Return (X, Y) of the center of cell containing provided text 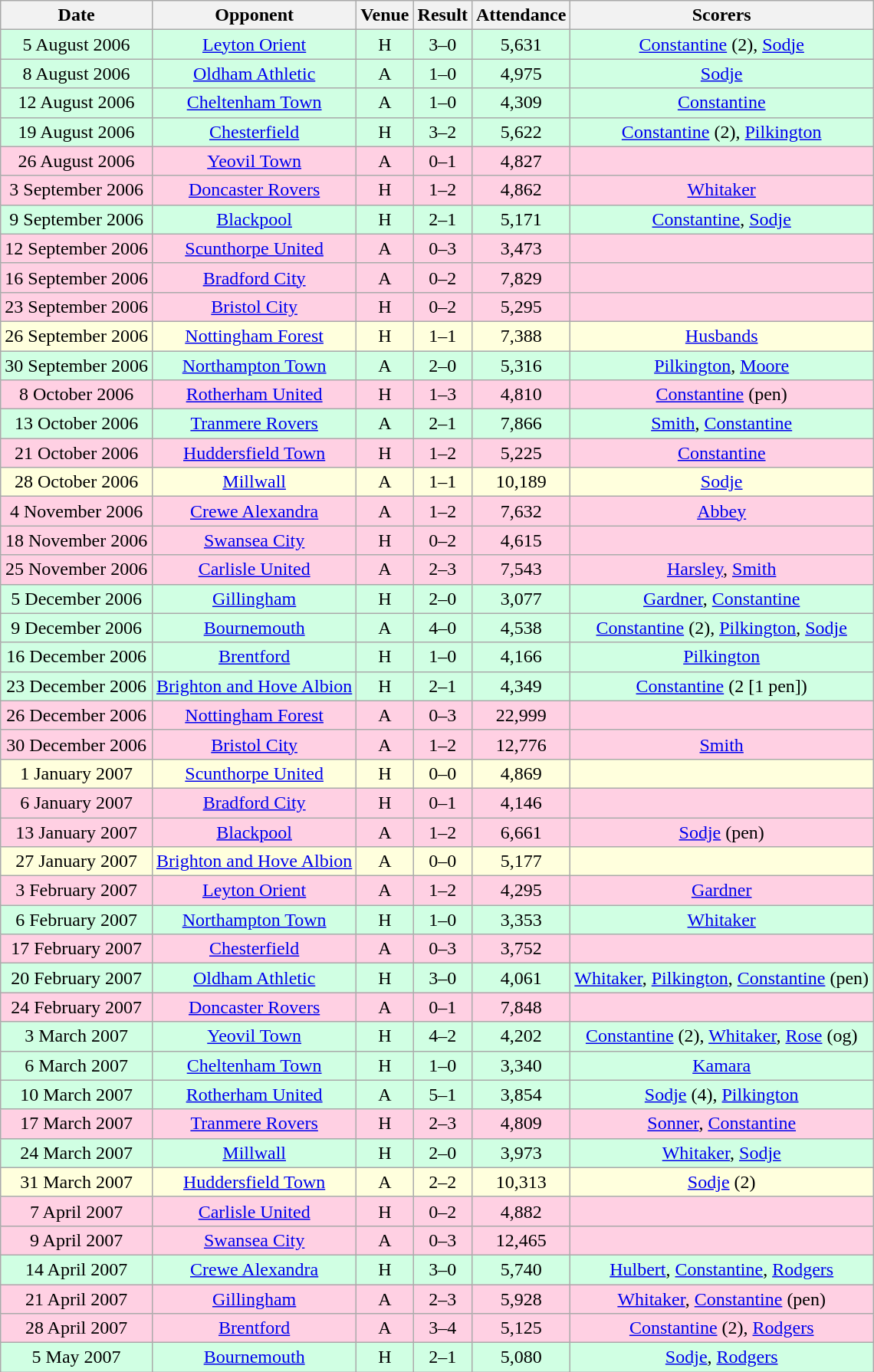
4,615 (521, 540)
7,388 (521, 336)
12,465 (521, 1240)
9 April 2007 (77, 1240)
5,171 (521, 219)
31 March 2007 (77, 1182)
19 August 2006 (77, 132)
20 February 2007 (77, 978)
7 April 2007 (77, 1211)
5,631 (521, 44)
28 October 2006 (77, 482)
17 March 2007 (77, 1124)
4–0 (442, 628)
7,829 (521, 277)
30 September 2006 (77, 366)
4,166 (521, 657)
5,125 (521, 1328)
Sodje (2) (722, 1182)
30 December 2006 (77, 744)
Whitaker, Sodje (722, 1153)
4,061 (521, 978)
3 September 2006 (77, 190)
5,080 (521, 1357)
4,538 (521, 628)
4,882 (521, 1211)
Date (77, 15)
5,225 (521, 453)
17 February 2007 (77, 949)
Constantine (2 [1 pen]) (722, 686)
Constantine (2), Sodje (722, 44)
10 March 2007 (77, 1095)
10,313 (521, 1182)
22,999 (521, 715)
27 January 2007 (77, 862)
10,189 (521, 482)
Gardner, Constantine (722, 599)
25 November 2006 (77, 569)
3,473 (521, 248)
16 September 2006 (77, 277)
6 February 2007 (77, 920)
16 December 2006 (77, 657)
26 December 2006 (77, 715)
21 April 2007 (77, 1299)
Scorers (722, 15)
Sonner, Constantine (722, 1124)
Whitaker, Pilkington, Constantine (pen) (722, 978)
28 April 2007 (77, 1328)
7,866 (521, 424)
4,349 (521, 686)
4,309 (521, 103)
Smith (722, 744)
5,177 (521, 862)
3,353 (521, 920)
4,810 (521, 395)
6 March 2007 (77, 1065)
7,543 (521, 569)
13 January 2007 (77, 832)
12 September 2006 (77, 248)
5,316 (521, 366)
6 January 2007 (77, 803)
3,077 (521, 599)
3,340 (521, 1065)
13 October 2006 (77, 424)
Hulbert, Constantine, Rodgers (722, 1269)
Attendance (521, 15)
18 November 2006 (77, 540)
4,809 (521, 1124)
Opponent (254, 15)
12 August 2006 (77, 103)
3 March 2007 (77, 1036)
5,622 (521, 132)
23 December 2006 (77, 686)
4 November 2006 (77, 511)
5 May 2007 (77, 1357)
3–2 (442, 132)
23 September 2006 (77, 307)
1–3 (442, 395)
3 February 2007 (77, 891)
9 September 2006 (77, 219)
Pilkington (722, 657)
4,202 (521, 1036)
24 March 2007 (77, 1153)
Smith, Constantine (722, 424)
7,848 (521, 1007)
4,295 (521, 891)
5–1 (442, 1095)
5 August 2006 (77, 44)
12,776 (521, 744)
Constantine (2), Whitaker, Rose (og) (722, 1036)
Husbands (722, 336)
5,740 (521, 1269)
2–2 (442, 1182)
24 February 2007 (77, 1007)
Sodje (pen) (722, 832)
Harsley, Smith (722, 569)
Result (442, 15)
8 August 2006 (77, 74)
1 January 2007 (77, 773)
Constantine (2), Rodgers (722, 1328)
4–2 (442, 1036)
3,854 (521, 1095)
21 October 2006 (77, 453)
5,295 (521, 307)
Whitaker, Constantine (pen) (722, 1299)
26 August 2006 (77, 161)
4,146 (521, 803)
Abbey (722, 511)
Sodje, Rodgers (722, 1357)
Constantine, Sodje (722, 219)
Gardner (722, 891)
14 April 2007 (77, 1269)
Sodje (4), Pilkington (722, 1095)
9 December 2006 (77, 628)
4,827 (521, 161)
Kamara (722, 1065)
3–4 (442, 1328)
4,869 (521, 773)
4,862 (521, 190)
4,975 (521, 74)
Venue (385, 15)
8 October 2006 (77, 395)
6,661 (521, 832)
5 December 2006 (77, 599)
Pilkington, Moore (722, 366)
26 September 2006 (77, 336)
Constantine (pen) (722, 395)
Constantine (2), Pilkington (722, 132)
3,752 (521, 949)
7,632 (521, 511)
5,928 (521, 1299)
Constantine (2), Pilkington, Sodje (722, 628)
3,973 (521, 1153)
